Pinpoint the cell where the given text exists, returning its [x, y] midpoint coordinate. 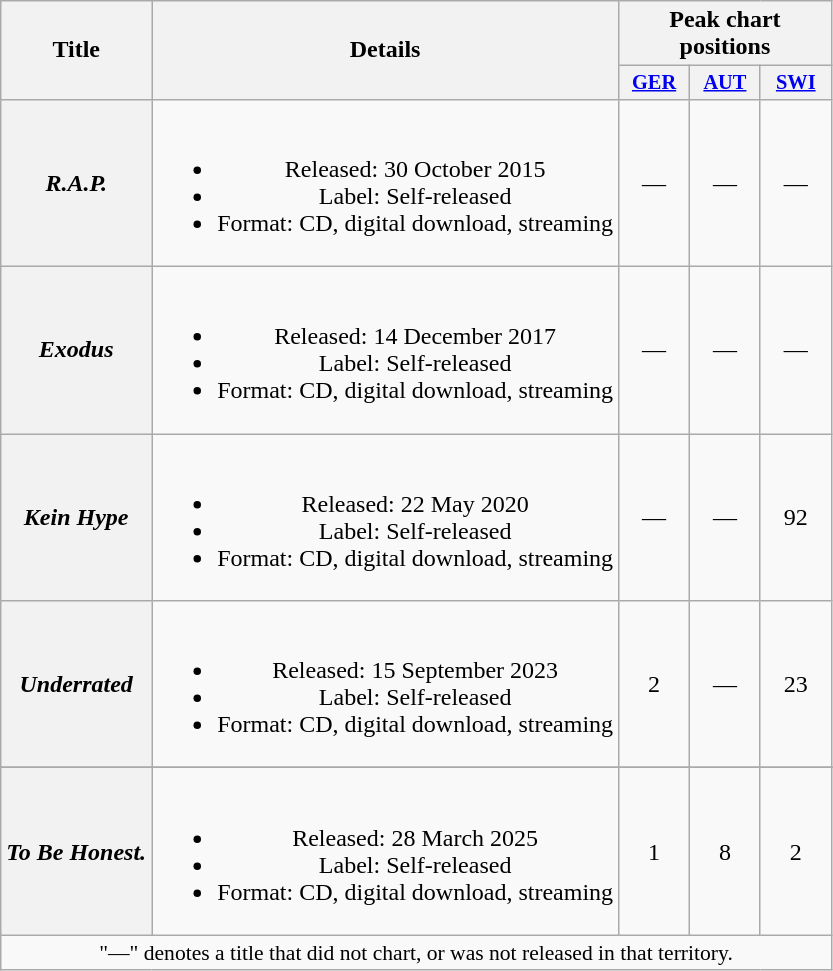
Released: 30 October 2015Label: Self-releasedFormat: CD, digital download, streaming [386, 182]
Details [386, 50]
Title [76, 50]
Peak chart positions [726, 34]
Released: 14 December 2017Label: Self-releasedFormat: CD, digital download, streaming [386, 350]
R.A.P. [76, 182]
GER [654, 83]
AUT [724, 83]
Underrated [76, 684]
1 [654, 852]
To Be Honest. [76, 852]
92 [796, 518]
SWI [796, 83]
Kein Hype [76, 518]
"—" denotes a title that did not chart, or was not released in that territory. [416, 953]
Exodus [76, 350]
Released: 22 May 2020Label: Self-releasedFormat: CD, digital download, streaming [386, 518]
23 [796, 684]
Released: 28 March 2025Label: Self-releasedFormat: CD, digital download, streaming [386, 852]
8 [724, 852]
Released: 15 September 2023Label: Self-releasedFormat: CD, digital download, streaming [386, 684]
